Pinpoint the cell where the given text exists, returning its [X, Y] midpoint coordinate. 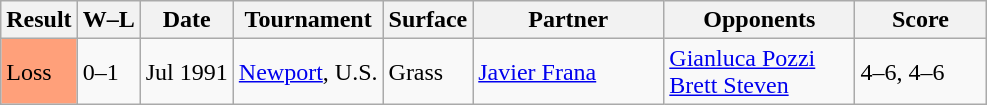
Result [39, 20]
4–6, 4–6 [920, 72]
Newport, U.S. [308, 72]
Jul 1991 [186, 72]
Surface [428, 20]
W–L [108, 20]
Opponents [760, 20]
Loss [39, 72]
Gianluca Pozzi Brett Steven [760, 72]
Tournament [308, 20]
Javier Frana [568, 72]
0–1 [108, 72]
Grass [428, 72]
Partner [568, 20]
Date [186, 20]
Score [920, 20]
